Identify which cell holds the provided text, then report its (x, y) central coordinate. 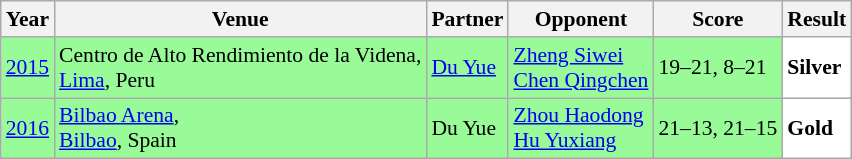
21–13, 21–15 (718, 128)
Score (718, 19)
Gold (816, 128)
Silver (816, 68)
2015 (28, 68)
2016 (28, 128)
Opponent (580, 19)
Zhou Haodong Hu Yuxiang (580, 128)
Bilbao Arena,Bilbao, Spain (240, 128)
Centro de Alto Rendimiento de la Videna,Lima, Peru (240, 68)
19–21, 8–21 (718, 68)
Venue (240, 19)
Result (816, 19)
Partner (467, 19)
Zheng Siwei Chen Qingchen (580, 68)
Year (28, 19)
